Extract the (x, y) coordinate from the center of the cell holding the provided text.  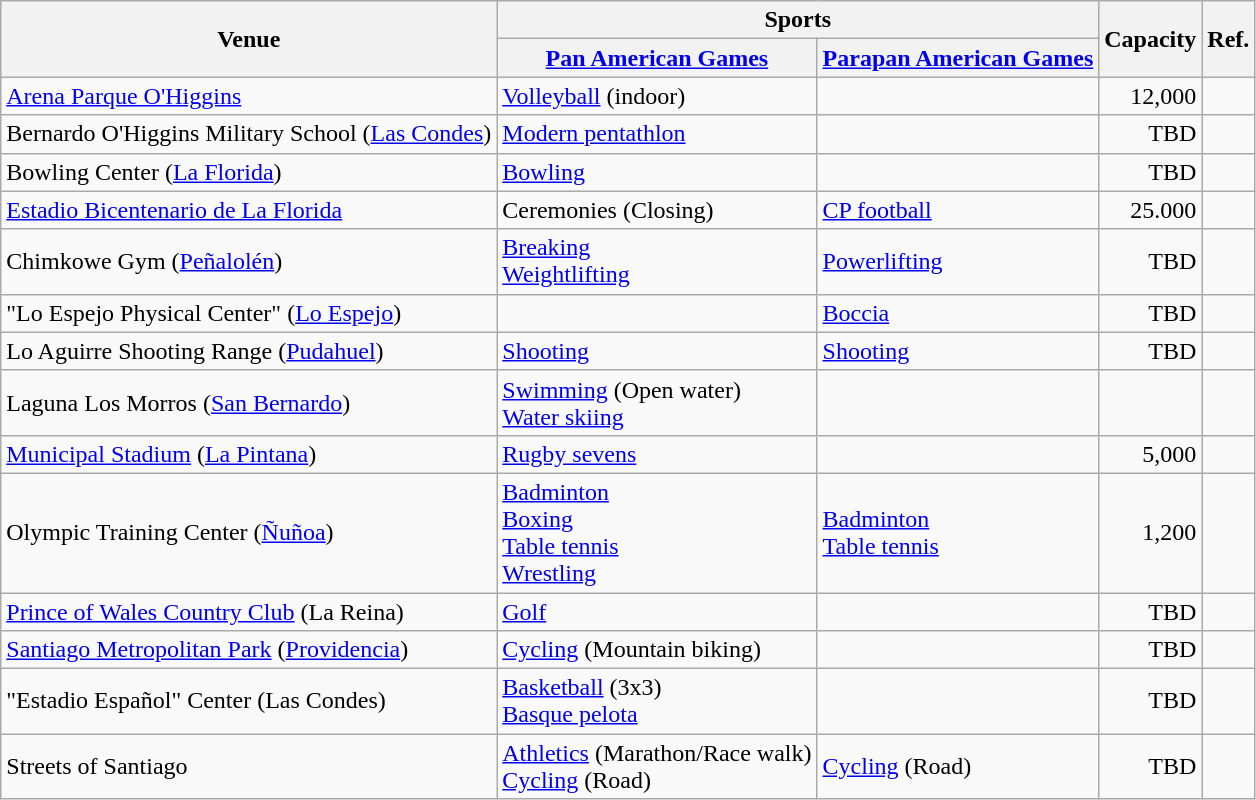
Streets of Santiago (249, 766)
Pan American Games (657, 58)
BreakingWeightlifting (657, 262)
Volleyball (indoor) (657, 96)
Municipal Stadium (La Pintana) (249, 454)
Bowling (657, 172)
Lo Aguirre Shooting Range (Pudahuel) (249, 351)
25.000 (1150, 210)
Athletics (Marathon/Race walk)Cycling (Road) (657, 766)
5,000 (1150, 454)
1,200 (1150, 532)
Swimming (Open water)Water skiing (657, 402)
Rugby sevens (657, 454)
CP football (958, 210)
Basketball (3x3)Basque pelota (657, 702)
Bernardo O'Higgins Military School (Las Condes) (249, 134)
Prince of Wales Country Club (La Reina) (249, 611)
Cycling (Road) (958, 766)
Boccia (958, 313)
Ref. (1228, 39)
BadmintonBoxingTable tennisWrestling (657, 532)
Modern pentathlon (657, 134)
Cycling (Mountain biking) (657, 650)
"Lo Espejo Physical Center" (Lo Espejo) (249, 313)
Santiago Metropolitan Park (Providencia) (249, 650)
12,000 (1150, 96)
BadmintonTable tennis (958, 532)
Olympic Training Center (Ñuñoa) (249, 532)
Capacity (1150, 39)
Laguna Los Morros (San Bernardo) (249, 402)
Powerlifting (958, 262)
Sports (798, 20)
Parapan American Games (958, 58)
Chimkowe Gym (Peñalolén) (249, 262)
Ceremonies (Closing) (657, 210)
Estadio Bicentenario de La Florida (249, 210)
Bowling Center (La Florida) (249, 172)
Venue (249, 39)
"Estadio Español" Center (Las Condes) (249, 702)
Arena Parque O'Higgins (249, 96)
Golf (657, 611)
